Pinpoint the cell where the given text exists, returning its (x, y) midpoint coordinate. 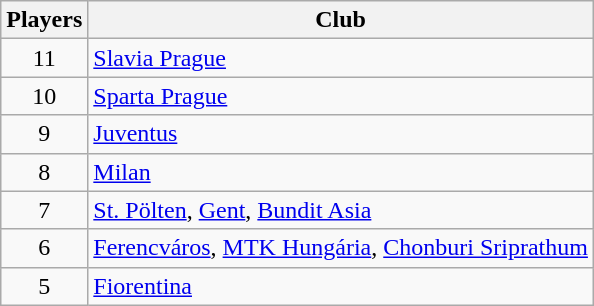
Juventus (341, 134)
Club (341, 20)
Ferencváros, MTK Hungária, Chonburi Sriprathum (341, 248)
Players (44, 20)
11 (44, 58)
Slavia Prague (341, 58)
8 (44, 172)
5 (44, 286)
9 (44, 134)
6 (44, 248)
Fiorentina (341, 286)
Sparta Prague (341, 96)
Milan (341, 172)
10 (44, 96)
St. Pölten, Gent, Bundit Asia (341, 210)
7 (44, 210)
